Extract the [x, y] coordinate from the center of the cell holding the provided text.  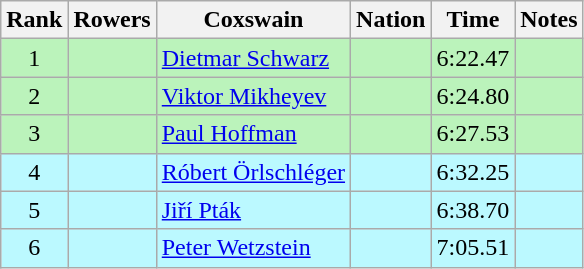
Paul Hoffman [253, 134]
2 [34, 96]
7:05.51 [473, 248]
1 [34, 58]
3 [34, 134]
6:22.47 [473, 58]
6:32.25 [473, 172]
Rowers [112, 20]
6:24.80 [473, 96]
6:38.70 [473, 210]
Jiří Pták [253, 210]
5 [34, 210]
6:27.53 [473, 134]
Dietmar Schwarz [253, 58]
6 [34, 248]
4 [34, 172]
Róbert Örlschléger [253, 172]
Nation [391, 20]
Coxswain [253, 20]
Time [473, 20]
Rank [34, 20]
Viktor Mikheyev [253, 96]
Peter Wetzstein [253, 248]
Notes [549, 20]
